Return the [x, y] coordinate for the center point of the cell that contains the specified text.  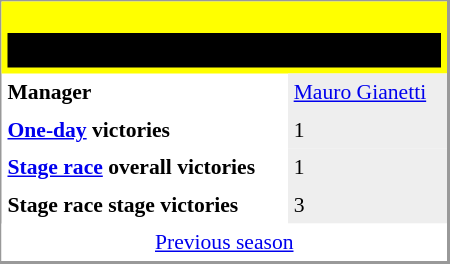
Stage race stage victories [145, 205]
One-day victories [145, 130]
Stage race overall victories [145, 167]
Mauro Gianetti [368, 93]
Previous season [225, 243]
3 [368, 205]
Manager [145, 93]
